Locate the cell with the specified text and output its [x, y] center coordinate. 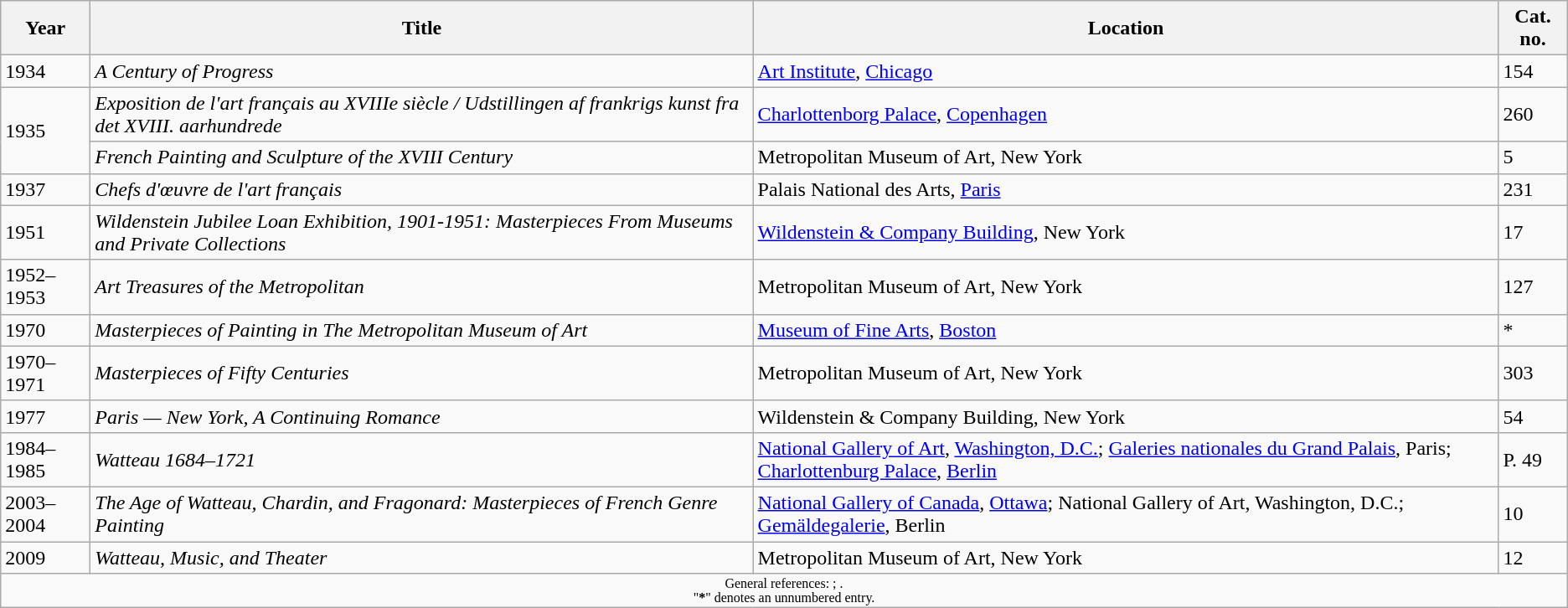
Charlottenborg Palace, Copenhagen [1126, 114]
Masterpieces of Fifty Centuries [422, 374]
Palais National des Arts, Paris [1126, 189]
2009 [45, 557]
17 [1533, 233]
1934 [45, 71]
260 [1533, 114]
Art Institute, Chicago [1126, 71]
1952–1953 [45, 286]
Location [1126, 28]
1935 [45, 131]
Exposition de l'art français au XVIIIe siècle / Udstillingen af frankrigs kunst fra det XVIII. aarhundrede [422, 114]
54 [1533, 416]
1970 [45, 330]
1951 [45, 233]
1984–1985 [45, 459]
Cat. no. [1533, 28]
National Gallery of Canada, Ottawa; National Gallery of Art, Washington, D.C.; Gemäldegalerie, Berlin [1126, 514]
127 [1533, 286]
10 [1533, 514]
5 [1533, 157]
Paris — New York, A Continuing Romance [422, 416]
Year [45, 28]
Museum of Fine Arts, Boston [1126, 330]
Wildenstein Jubilee Loan Exhibition, 1901-1951: Masterpieces From Museums and Private Collections [422, 233]
Watteau, Music, and Theater [422, 557]
* [1533, 330]
Title [422, 28]
1937 [45, 189]
1977 [45, 416]
Chefs d'œuvre de l'art français [422, 189]
The Age of Watteau, Chardin, and Fragonard: Masterpieces of French Genre Painting [422, 514]
Art Treasures of the Metropolitan [422, 286]
1970–1971 [45, 374]
A Century of Progress [422, 71]
French Painting and Sculpture of the XVIII Century [422, 157]
12 [1533, 557]
P. 49 [1533, 459]
303 [1533, 374]
154 [1533, 71]
Watteau 1684–1721 [422, 459]
National Gallery of Art, Washington, D.C.; Galeries nationales du Grand Palais, Paris; Charlottenburg Palace, Berlin [1126, 459]
Masterpieces of Painting in The Metropolitan Museum of Art [422, 330]
2003–2004 [45, 514]
General references: ; ."*" denotes an unnumbered entry. [784, 591]
231 [1533, 189]
